Locate the cell with the specified text and output its (x, y) center coordinate. 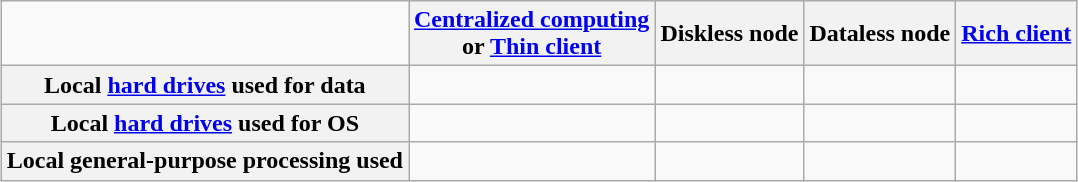
Local hard drives used for OS (204, 123)
Dataless node (880, 34)
Local hard drives used for data (204, 85)
Rich client (1016, 34)
Diskless node (730, 34)
Local general-purpose processing used (204, 161)
Centralized computing or Thin client (531, 34)
